Find where the given text appears and provide that cell's center as (x, y) coordinate. 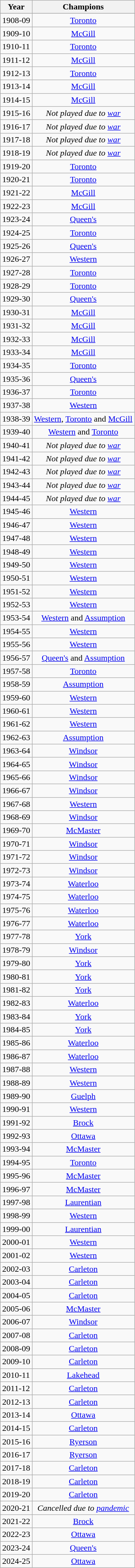
1986-87 (16, 1056)
1928-29 (16, 286)
1978-79 (16, 950)
2007-08 (16, 1335)
1926-27 (16, 259)
2019-20 (16, 1495)
1925-26 (16, 246)
1920-21 (16, 180)
1988-89 (16, 1083)
1943-44 (16, 485)
1982-83 (16, 1003)
2005-06 (16, 1309)
1969-70 (16, 831)
1987-88 (16, 1070)
Guelph (83, 1096)
1931-32 (16, 326)
1916-17 (16, 126)
1945-46 (16, 512)
2001-02 (16, 1256)
1958-59 (16, 684)
1981-82 (16, 990)
1974-75 (16, 897)
1947-48 (16, 538)
1956-57 (16, 658)
1937-38 (16, 406)
1930-31 (16, 312)
1997-98 (16, 1202)
1914-15 (16, 100)
2021-22 (16, 1521)
1971-72 (16, 857)
1983-84 (16, 1017)
1929-30 (16, 299)
1952-53 (16, 605)
Western, Toronto and McGill (83, 419)
1953-54 (16, 618)
1992-93 (16, 1136)
1999-00 (16, 1229)
2004-05 (16, 1295)
2011-12 (16, 1388)
1923-24 (16, 220)
1927-28 (16, 273)
1972-73 (16, 870)
1938-39 (16, 419)
1955-56 (16, 645)
2016-17 (16, 1455)
1973-74 (16, 884)
Western and Assumption (83, 618)
1915-16 (16, 113)
1910-11 (16, 47)
Year (16, 7)
2015-16 (16, 1442)
1975-76 (16, 910)
1976-77 (16, 923)
1995-96 (16, 1176)
1922-23 (16, 206)
2017-18 (16, 1468)
1934-35 (16, 365)
1980-81 (16, 976)
1965-66 (16, 777)
1918-19 (16, 153)
2002-03 (16, 1269)
1970-71 (16, 844)
2023-24 (16, 1548)
1964-65 (16, 764)
1985-86 (16, 1043)
1984-85 (16, 1030)
1942-43 (16, 472)
1933-34 (16, 352)
Champions (83, 7)
1998-99 (16, 1216)
2003-04 (16, 1282)
1919-20 (16, 166)
2020-21 (16, 1508)
1912-13 (16, 73)
2018-19 (16, 1481)
1939-40 (16, 432)
1940-41 (16, 445)
2010-11 (16, 1375)
1989-90 (16, 1096)
1924-25 (16, 233)
1961-62 (16, 724)
1950-51 (16, 578)
1948-49 (16, 551)
1957-58 (16, 671)
1909-10 (16, 34)
1908-09 (16, 20)
1913-14 (16, 87)
1911-12 (16, 60)
1954-55 (16, 631)
1968-69 (16, 817)
2014-15 (16, 1428)
1936-37 (16, 392)
Queen's and Assumption (83, 658)
2006-07 (16, 1322)
1962-63 (16, 737)
1963-64 (16, 751)
1917-18 (16, 140)
2000-01 (16, 1242)
Western and Toronto (83, 432)
2013-14 (16, 1415)
1979-80 (16, 963)
1921-22 (16, 193)
2008-09 (16, 1348)
1960-61 (16, 711)
1959-60 (16, 698)
2012-13 (16, 1402)
Cancelled due to pandemic (83, 1508)
1977-78 (16, 937)
1966-67 (16, 790)
1990-91 (16, 1109)
1935-36 (16, 379)
2009-10 (16, 1362)
1949-50 (16, 565)
1946-47 (16, 525)
1996-97 (16, 1189)
1991-92 (16, 1123)
1994-95 (16, 1162)
2022-23 (16, 1534)
2024-25 (16, 1561)
1941-42 (16, 459)
1967-68 (16, 804)
1944-45 (16, 498)
1993-94 (16, 1149)
Lakehead (83, 1375)
1932-33 (16, 339)
1951-52 (16, 592)
